Find where the given text appears and provide that cell's center as (x, y) coordinate. 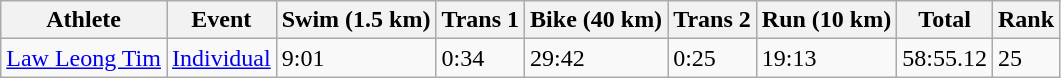
0:34 (480, 58)
Rank (1026, 20)
Trans 1 (480, 20)
58:55.12 (945, 58)
Law Leong Tim (84, 58)
Run (10 km) (826, 20)
29:42 (596, 58)
9:01 (356, 58)
Individual (221, 58)
25 (1026, 58)
19:13 (826, 58)
Bike (40 km) (596, 20)
Event (221, 20)
0:25 (712, 58)
Swim (1.5 km) (356, 20)
Total (945, 20)
Trans 2 (712, 20)
Athlete (84, 20)
